Find where the given text appears and provide that cell's center as [x, y] coordinate. 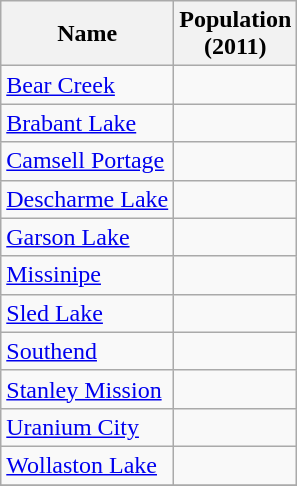
Name [88, 34]
Southend [88, 351]
Camsell Portage [88, 161]
Missinipe [88, 275]
Brabant Lake [88, 123]
Stanley Mission [88, 389]
Garson Lake [88, 237]
Uranium City [88, 427]
Descharme Lake [88, 199]
Wollaston Lake [88, 465]
Bear Creek [88, 85]
Sled Lake [88, 313]
Population(2011) [236, 34]
